Output the (x, y) coordinate of the center of the cell containing the given text.  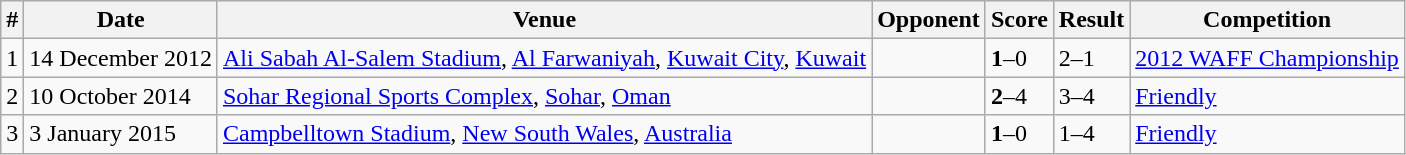
14 December 2012 (121, 58)
2–1 (1091, 58)
Opponent (929, 20)
3 (12, 134)
2–4 (1019, 96)
Date (121, 20)
Competition (1268, 20)
3–4 (1091, 96)
Venue (544, 20)
1–4 (1091, 134)
Sohar Regional Sports Complex, Sohar, Oman (544, 96)
1 (12, 58)
Ali Sabah Al-Salem Stadium, Al Farwaniyah, Kuwait City, Kuwait (544, 58)
Score (1019, 20)
2 (12, 96)
3 January 2015 (121, 134)
# (12, 20)
Result (1091, 20)
2012 WAFF Championship (1268, 58)
10 October 2014 (121, 96)
Campbelltown Stadium, New South Wales, Australia (544, 134)
